Identify which cell holds the provided text, then report its (x, y) central coordinate. 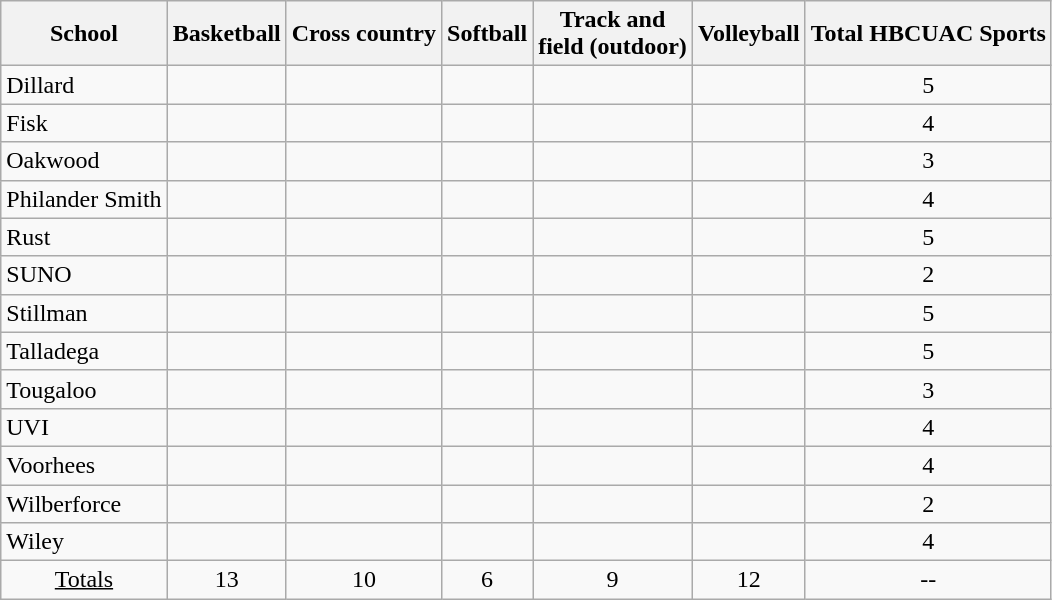
10 (364, 580)
Totals (84, 580)
SUNO (84, 275)
-- (928, 580)
Basketball (226, 34)
Wiley (84, 542)
Softball (488, 34)
Track andfield (outdoor) (613, 34)
Cross country (364, 34)
Voorhees (84, 465)
School (84, 34)
Tougaloo (84, 389)
Oakwood (84, 161)
12 (748, 580)
UVI (84, 427)
Philander Smith (84, 199)
Wilberforce (84, 503)
Fisk (84, 123)
Dillard (84, 85)
Talladega (84, 351)
6 (488, 580)
9 (613, 580)
Rust (84, 237)
13 (226, 580)
Stillman (84, 313)
Volleyball (748, 34)
Total HBCUAC Sports (928, 34)
